Return the [X, Y] coordinate for the center point of the cell that contains the specified text.  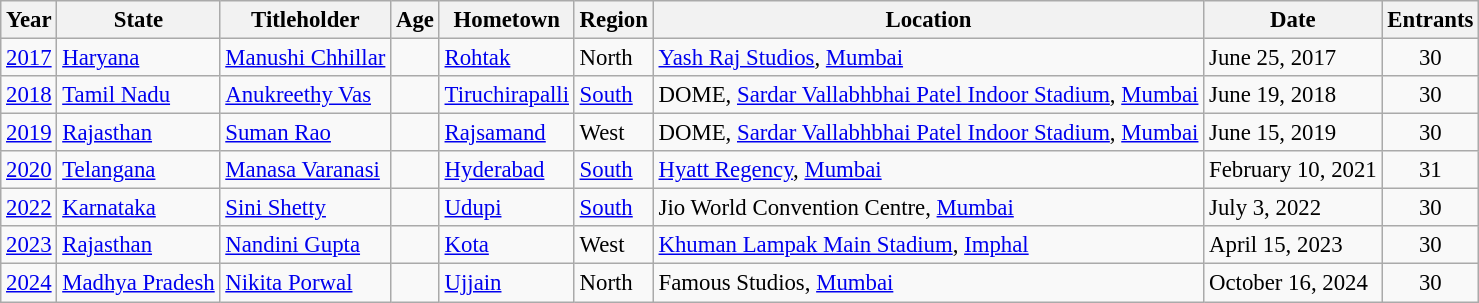
Year [29, 20]
April 15, 2023 [1293, 245]
Manushi Chhillar [306, 58]
Hyderabad [506, 170]
Manasa Varanasi [306, 170]
June 15, 2019 [1293, 133]
Anukreethy Vas [306, 95]
2019 [29, 133]
Ujjain [506, 283]
Nandini Gupta [306, 245]
June 19, 2018 [1293, 95]
Rohtak [506, 58]
Famous Studios, Mumbai [928, 283]
2024 [29, 283]
October 16, 2024 [1293, 283]
Yash Raj Studios, Mumbai [928, 58]
Suman Rao [306, 133]
Udupi [506, 208]
Haryana [138, 58]
Hometown [506, 20]
Titleholder [306, 20]
2023 [29, 245]
2018 [29, 95]
Tamil Nadu [138, 95]
Location [928, 20]
July 3, 2022 [1293, 208]
Jio World Convention Centre, Mumbai [928, 208]
2020 [29, 170]
Khuman Lampak Main Stadium, Imphal [928, 245]
Sini Shetty [306, 208]
Entrants [1430, 20]
Telangana [138, 170]
2022 [29, 208]
June 25, 2017 [1293, 58]
Date [1293, 20]
Nikita Porwal [306, 283]
February 10, 2021 [1293, 170]
Kota [506, 245]
Madhya Pradesh [138, 283]
Karnataka [138, 208]
State [138, 20]
Age [416, 20]
2017 [29, 58]
Region [614, 20]
31 [1430, 170]
Rajsamand [506, 133]
Hyatt Regency, Mumbai [928, 170]
Tiruchirapalli [506, 95]
